Provide the (x, y) coordinate of the cell's center where the given text is located.  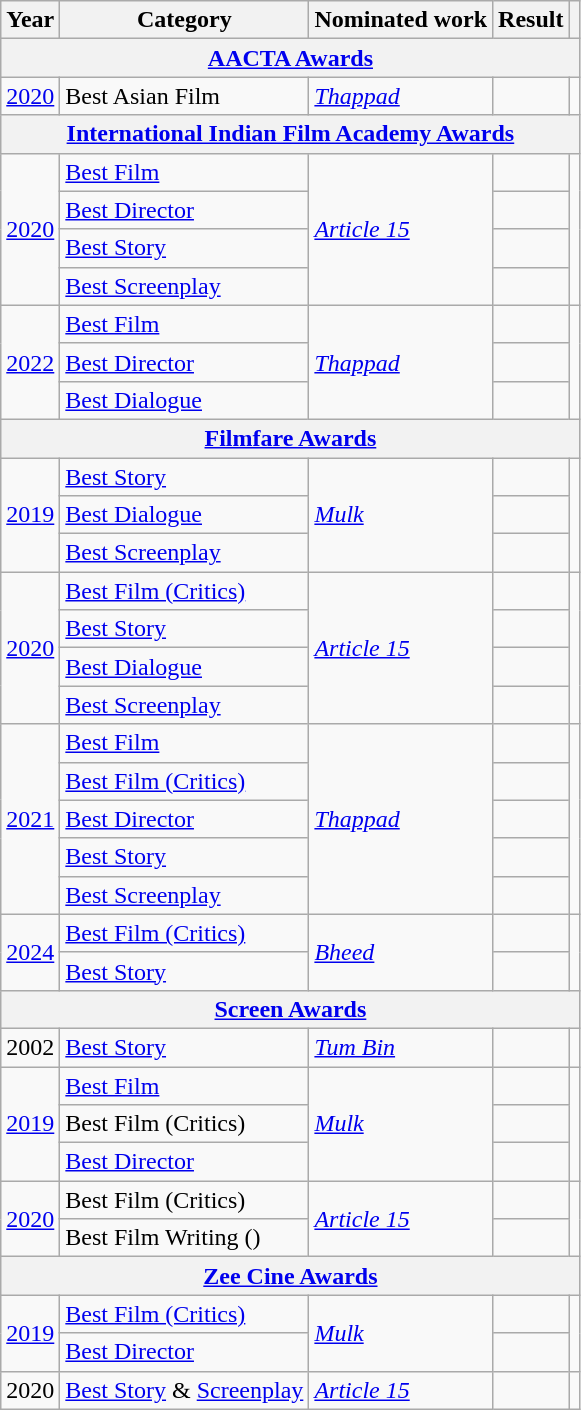
Tum Bin (401, 1047)
2024 (30, 952)
AACTA Awards (290, 58)
Year (30, 20)
2021 (30, 819)
International Indian Film Academy Awards (290, 134)
2002 (30, 1047)
Best Story & Screenplay (184, 1390)
Category (184, 20)
Best Asian Film (184, 96)
Bheed (401, 952)
Best Film Writing () (184, 1238)
Nominated work (401, 20)
Result (531, 20)
Zee Cine Awards (290, 1276)
2022 (30, 362)
Screen Awards (290, 1009)
Filmfare Awards (290, 438)
